Capture the cell that displays the provided text and extract its (x, y) central coordinate. 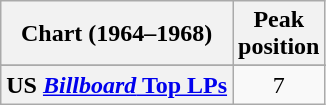
7 (279, 85)
US Billboard Top LPs (117, 85)
Peakposition (279, 34)
Chart (1964–1968) (117, 34)
